Pinpoint the cell where the given text exists, returning its [X, Y] midpoint coordinate. 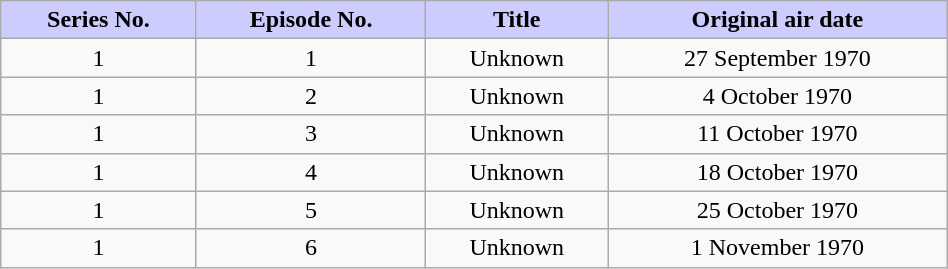
5 [311, 210]
18 October 1970 [778, 172]
Series No. [98, 20]
Original air date [778, 20]
Episode No. [311, 20]
27 September 1970 [778, 58]
6 [311, 248]
3 [311, 134]
Title [517, 20]
2 [311, 96]
4 [311, 172]
1 November 1970 [778, 248]
4 October 1970 [778, 96]
25 October 1970 [778, 210]
11 October 1970 [778, 134]
